Return (x, y) of the center of cell containing provided text 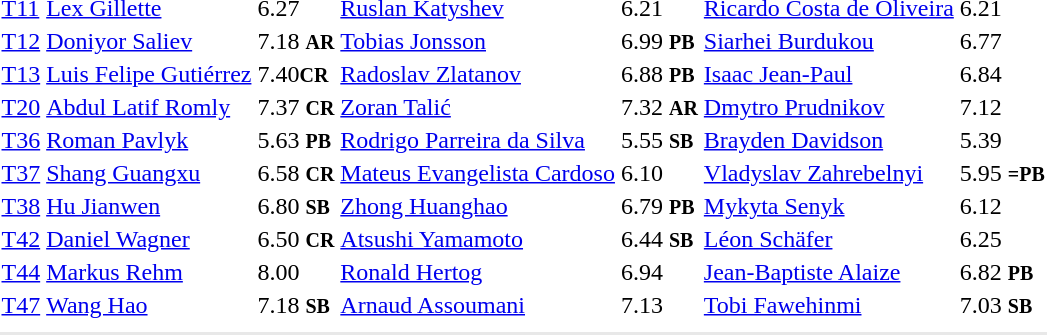
Abdul Latif Romly (149, 107)
Rodrigo Parreira da Silva (478, 140)
Brayden Davidson (828, 140)
Arnaud Assoumani (478, 305)
6.12 (1002, 206)
6.44 SB (659, 239)
T13 (21, 74)
6.99 PB (659, 41)
6.25 (1002, 239)
7.40CR (296, 74)
Hu Jianwen (149, 206)
6.77 (1002, 41)
7.18 SB (296, 305)
Doniyor Saliev (149, 41)
6.94 (659, 272)
6.88 PB (659, 74)
Roman Pavlyk (149, 140)
T42 (21, 239)
7.03 SB (1002, 305)
6.82 PB (1002, 272)
Mateus Evangelista Cardoso (478, 173)
T38 (21, 206)
Shang Guangxu (149, 173)
5.39 (1002, 140)
Ronald Hertog (478, 272)
Markus Rehm (149, 272)
T12 (21, 41)
6.58 CR (296, 173)
7.18 AR (296, 41)
Zhong Huanghao (478, 206)
Vladyslav Zahrebelnyi (828, 173)
Radoslav Zlatanov (478, 74)
Tobi Fawehinmi (828, 305)
6.50 CR (296, 239)
Siarhei Burdukou (828, 41)
Luis Felipe Gutiérrez (149, 74)
Tobias Jonsson (478, 41)
Daniel Wagner (149, 239)
8.00 (296, 272)
Dmytro Prudnikov (828, 107)
6.84 (1002, 74)
7.12 (1002, 107)
6.79 PB (659, 206)
T36 (21, 140)
Zoran Talić (478, 107)
T20 (21, 107)
T44 (21, 272)
T37 (21, 173)
Jean-Baptiste Alaize (828, 272)
5.63 PB (296, 140)
7.32 AR (659, 107)
5.95 =PB (1002, 173)
Isaac Jean-Paul (828, 74)
6.80 SB (296, 206)
T47 (21, 305)
7.13 (659, 305)
7.37 CR (296, 107)
Mykyta Senyk (828, 206)
5.55 SB (659, 140)
Wang Hao (149, 305)
Atsushi Yamamoto (478, 239)
6.10 (659, 173)
Léon Schäfer (828, 239)
